Detect which cell encompasses the target text, then output its (X, Y) center coordinate. 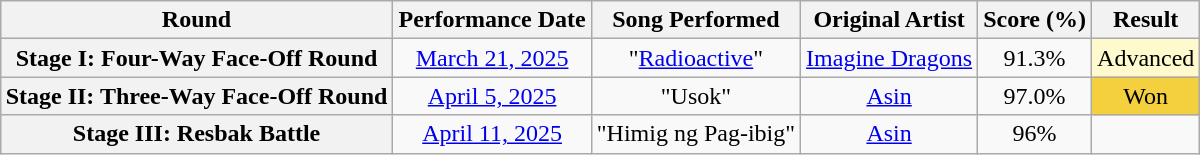
Round (196, 20)
97.0% (1035, 96)
96% (1035, 134)
"Himig ng Pag-ibig" (696, 134)
Performance Date (492, 20)
Won (1146, 96)
April 5, 2025 (492, 96)
Original Artist (890, 20)
Score (%) (1035, 20)
Stage I: Four-Way Face-Off Round (196, 58)
Stage II: Three-Way Face-Off Round (196, 96)
March 21, 2025 (492, 58)
Song Performed (696, 20)
Advanced (1146, 58)
91.3% (1035, 58)
Result (1146, 20)
"Radioactive" (696, 58)
"Usok" (696, 96)
April 11, 2025 (492, 134)
Stage III: Resbak Battle (196, 134)
Imagine Dragons (890, 58)
